Return the (x, y) coordinate for the center point of the cell that contains the specified text.  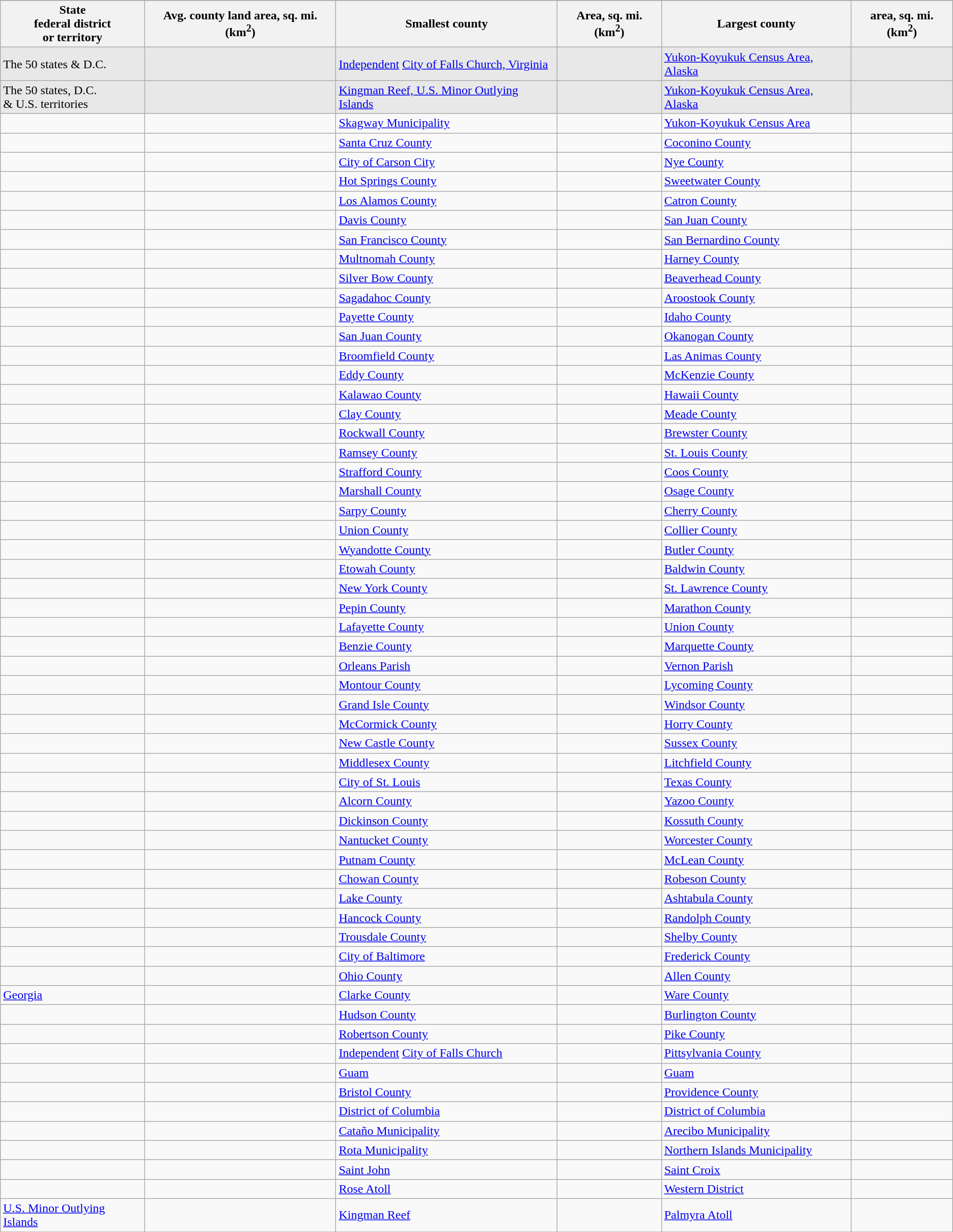
Sussex County (756, 743)
Silver Bow County (447, 278)
Collier County (756, 530)
Chowan County (447, 879)
Beaverhead County (756, 278)
Independent City of Falls Church, Virginia (447, 64)
Yazoo County (756, 801)
Kalawao County (447, 395)
Eddy County (447, 375)
Lycoming County (756, 685)
Clay County (447, 414)
City of Carson City (447, 162)
Independent City of Falls Church (447, 1053)
Payette County (447, 317)
Los Alamos County (447, 201)
Hawaii County (756, 395)
Palmyra Atoll (756, 1215)
Kingman Reef, U.S. Minor Outlying Islands (447, 97)
Aroostook County (756, 298)
Yukon-Koyukuk Census Area (756, 123)
Lafayette County (447, 627)
Rockwall County (447, 433)
Marshall County (447, 491)
Catron County (756, 201)
Worcester County (756, 840)
Harney County (756, 259)
Pepin County (447, 607)
San Bernardino County (756, 239)
McCormick County (447, 724)
St. Louis County (756, 453)
Bristol County (447, 1092)
Area, sq. mi. (km2) (610, 24)
Grand Isle County (447, 705)
Sweetwater County (756, 181)
area, sq. mi. (km2) (902, 24)
Robeson County (756, 879)
Ramsey County (447, 453)
Las Animas County (756, 356)
Rota Municipality (447, 1150)
Marquette County (756, 647)
Strafford County (447, 472)
Marathon County (756, 607)
Randolph County (756, 918)
McKenzie County (756, 375)
Smallest county (447, 24)
Coconino County (756, 143)
Allen County (756, 976)
Shelby County (756, 937)
Nye County (756, 162)
Robertson County (447, 1034)
New Castle County (447, 743)
Davis County (447, 220)
Kingman Reef (447, 1215)
Trousdale County (447, 937)
Skagway Municipality (447, 123)
Windsor County (756, 705)
Pike County (756, 1034)
Rose Atoll (447, 1189)
Montour County (447, 685)
Ohio County (447, 976)
Saint John (447, 1169)
Lake County (447, 898)
City of St. Louis (447, 782)
Santa Cruz County (447, 143)
Broomfield County (447, 356)
Largest county (756, 24)
Georgia (72, 995)
Multnomah County (447, 259)
Clarke County (447, 995)
McLean County (756, 859)
Dickinson County (447, 821)
Pittsylvania County (756, 1053)
Sagadahoc County (447, 298)
Frederick County (756, 957)
Brewster County (756, 433)
Orleans Parish (447, 666)
The 50 states & D.C. (72, 64)
Middlesex County (447, 763)
Western District (756, 1189)
U.S. Minor Outlying Islands (72, 1215)
Cataño Municipality (447, 1131)
Saint Croix (756, 1169)
Sarpy County (447, 511)
Litchfield County (756, 763)
Burlington County (756, 1015)
Hancock County (447, 918)
San Francisco County (447, 239)
Baldwin County (756, 569)
Idaho County (756, 317)
Wyandotte County (447, 549)
City of Baltimore (447, 957)
Okanogan County (756, 337)
Etowah County (447, 569)
Putnam County (447, 859)
Arecibo Municipality (756, 1131)
Providence County (756, 1092)
State federal district or territory (72, 24)
The 50 states, D.C. & U.S. territories (72, 97)
Vernon Parish (756, 666)
Northern Islands Municipality (756, 1150)
Cherry County (756, 511)
Horry County (756, 724)
Kossuth County (756, 821)
Hudson County (447, 1015)
Nantucket County (447, 840)
Osage County (756, 491)
St. Lawrence County (756, 588)
Texas County (756, 782)
Ware County (756, 995)
Alcorn County (447, 801)
Butler County (756, 549)
Meade County (756, 414)
Hot Springs County (447, 181)
Coos County (756, 472)
New York County (447, 588)
Benzie County (447, 647)
Avg. county land area, sq. mi. (km2) (240, 24)
Ashtabula County (756, 898)
